Capture the cell that displays the provided text and extract its (x, y) central coordinate. 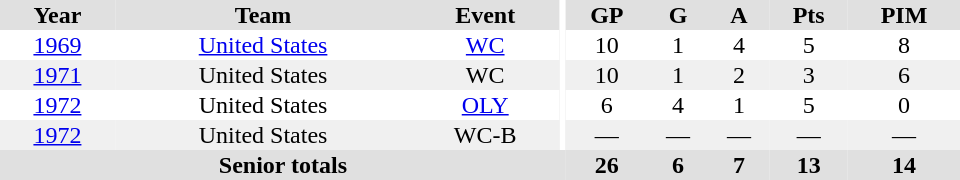
7 (738, 165)
13 (808, 165)
Pts (808, 15)
0 (904, 105)
8 (904, 45)
14 (904, 165)
OLY (485, 105)
1969 (58, 45)
Event (485, 15)
WC-B (485, 135)
1971 (58, 75)
2 (738, 75)
Team (263, 15)
GP (607, 15)
3 (808, 75)
Year (58, 15)
G (678, 15)
A (738, 15)
PIM (904, 15)
Senior totals (283, 165)
26 (607, 165)
